Locate the cell with the specified text and output its (x, y) center coordinate. 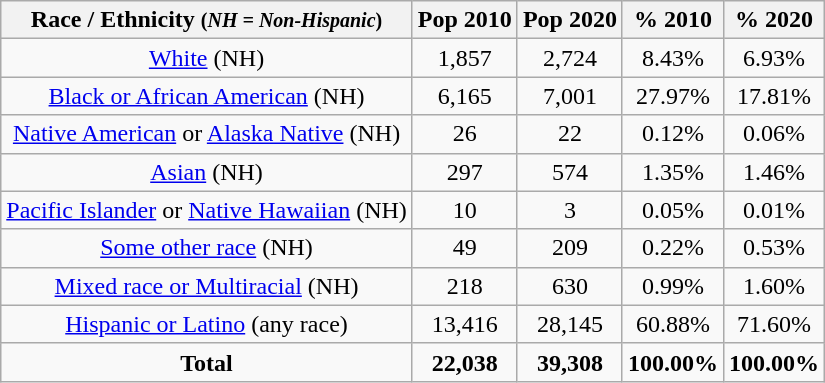
71.60% (774, 324)
0.05% (672, 210)
0.06% (774, 134)
26 (464, 134)
White (NH) (207, 58)
22 (570, 134)
13,416 (464, 324)
Black or African American (NH) (207, 96)
27.97% (672, 96)
297 (464, 172)
Pop 2010 (464, 20)
39,308 (570, 362)
17.81% (774, 96)
1.46% (774, 172)
60.88% (672, 324)
28,145 (570, 324)
1.60% (774, 286)
Race / Ethnicity (NH = Non-Hispanic) (207, 20)
0.53% (774, 248)
Pacific Islander or Native Hawaiian (NH) (207, 210)
% 2010 (672, 20)
10 (464, 210)
Some other race (NH) (207, 248)
1,857 (464, 58)
0.12% (672, 134)
Total (207, 362)
2,724 (570, 58)
Pop 2020 (570, 20)
630 (570, 286)
8.43% (672, 58)
0.99% (672, 286)
0.01% (774, 210)
1.35% (672, 172)
7,001 (570, 96)
Asian (NH) (207, 172)
6,165 (464, 96)
6.93% (774, 58)
22,038 (464, 362)
49 (464, 248)
0.22% (672, 248)
Native American or Alaska Native (NH) (207, 134)
Mixed race or Multiracial (NH) (207, 286)
Hispanic or Latino (any race) (207, 324)
% 2020 (774, 20)
218 (464, 286)
3 (570, 210)
209 (570, 248)
574 (570, 172)
